Provide the (x, y) coordinate of the cell's center where the given text is located.  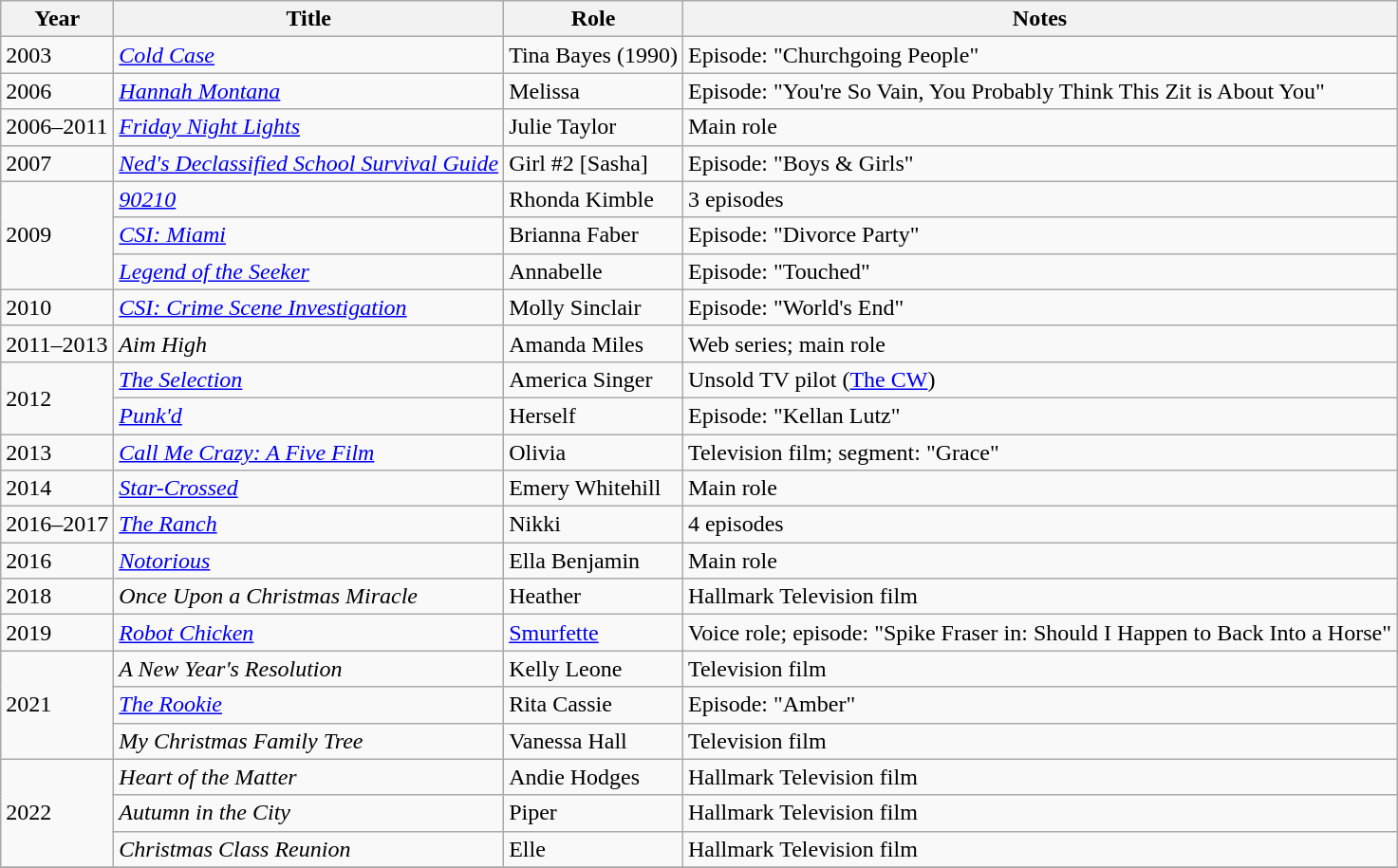
Year (57, 19)
The Selection (309, 379)
4 episodes (1039, 525)
Heart of the Matter (309, 777)
Smurfette (594, 633)
Episode: "Churchgoing People" (1039, 55)
Notes (1039, 19)
Star-Crossed (309, 489)
Aim High (309, 343)
A New Year's Resolution (309, 669)
Annabelle (594, 271)
2021 (57, 705)
2018 (57, 597)
2009 (57, 235)
2013 (57, 452)
Episode: "Touched" (1039, 271)
Julie Taylor (594, 127)
3 episodes (1039, 199)
Robot Chicken (309, 633)
Melissa (594, 91)
Molly Sinclair (594, 307)
2006–2011 (57, 127)
Web series; main role (1039, 343)
Olivia (594, 452)
Role (594, 19)
America Singer (594, 379)
CSI: Miami (309, 235)
Emery Whitehill (594, 489)
2016 (57, 561)
2019 (57, 633)
Friday Night Lights (309, 127)
Ned's Declassified School Survival Guide (309, 163)
Girl #2 [Sasha] (594, 163)
Nikki (594, 525)
Cold Case (309, 55)
Brianna Faber (594, 235)
Elle (594, 849)
Voice role; episode: "Spike Fraser in: Should I Happen to Back Into a Horse" (1039, 633)
Autumn in the City (309, 813)
My Christmas Family Tree (309, 741)
Rita Cassie (594, 705)
Andie Hodges (594, 777)
Tina Bayes (1990) (594, 55)
Piper (594, 813)
Legend of the Seeker (309, 271)
Once Upon a Christmas Miracle (309, 597)
Episode: "Kellan Lutz" (1039, 416)
Christmas Class Reunion (309, 849)
2007 (57, 163)
The Rookie (309, 705)
2011–2013 (57, 343)
Notorious (309, 561)
Ella Benjamin (594, 561)
Heather (594, 597)
The Ranch (309, 525)
2003 (57, 55)
Hannah Montana (309, 91)
Amanda Miles (594, 343)
Rhonda Kimble (594, 199)
Call Me Crazy: A Five Film (309, 452)
Episode: "World's End" (1039, 307)
CSI: Crime Scene Investigation (309, 307)
2016–2017 (57, 525)
2012 (57, 397)
Episode: "You're So Vain, You Probably Think This Zit is About You" (1039, 91)
Herself (594, 416)
Title (309, 19)
Episode: "Boys & Girls" (1039, 163)
Punk'd (309, 416)
2022 (57, 813)
90210 (309, 199)
Kelly Leone (594, 669)
2010 (57, 307)
Vanessa Hall (594, 741)
Episode: "Amber" (1039, 705)
2014 (57, 489)
2006 (57, 91)
Television film; segment: "Grace" (1039, 452)
Episode: "Divorce Party" (1039, 235)
Unsold TV pilot (The CW) (1039, 379)
